Identify which cell holds the provided text, then report its [x, y] central coordinate. 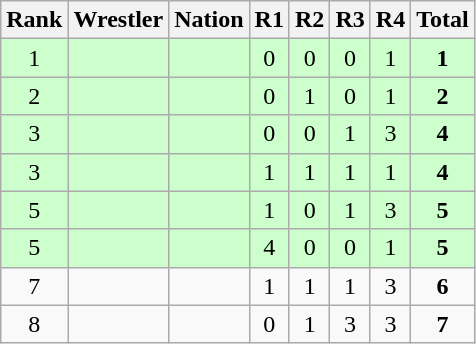
Total [443, 20]
Rank [34, 20]
R1 [269, 20]
8 [34, 324]
R4 [390, 20]
R2 [309, 20]
Nation [209, 20]
6 [443, 286]
R3 [350, 20]
Wrestler [118, 20]
